Determine the [x, y] coordinate at the center of the cell enclosing the given text.  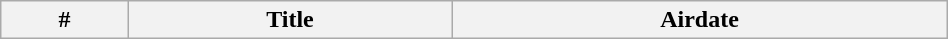
Title [290, 20]
# [64, 20]
Airdate [700, 20]
